For the text-containing cell, return its midpoint in (X, Y) coordinate format. 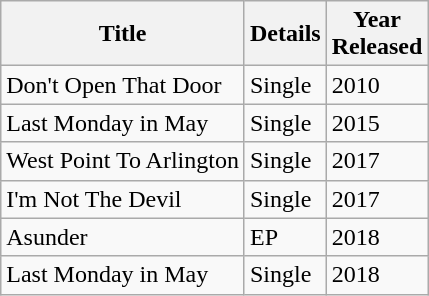
I'm Not The Devil (123, 199)
Asunder (123, 237)
Details (285, 34)
EP (285, 237)
Title (123, 34)
2015 (377, 123)
West Point To Arlington (123, 161)
YearReleased (377, 34)
2010 (377, 85)
Don't Open That Door (123, 85)
